Determine the (x, y) coordinate at the center of the cell enclosing the given text.  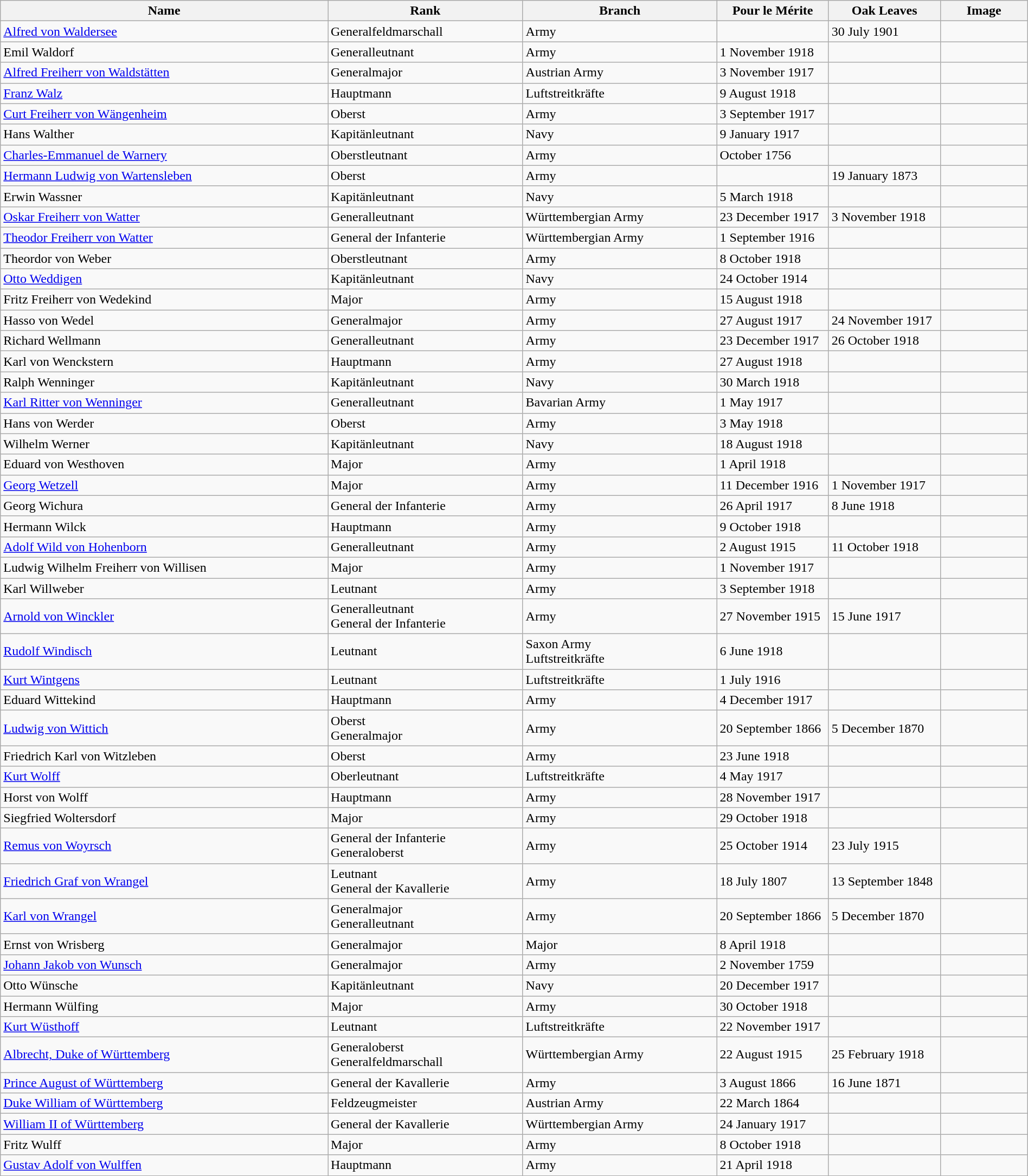
24 October 1914 (773, 279)
Friedrich Graf von Wrangel (164, 881)
Fritz Wulff (164, 1145)
22 March 1864 (773, 1103)
Georg Wetzell (164, 485)
27 August 1918 (773, 361)
Friedrich Karl von Witzleben (164, 756)
3 November 1917 (773, 73)
Hasso von Wedel (164, 320)
26 October 1918 (884, 341)
19 January 1873 (884, 176)
GeneraloberstGeneralfeldmarschall (426, 1055)
24 November 1917 (884, 320)
20 December 1917 (773, 985)
Kurt Wüsthoff (164, 1027)
3 September 1918 (773, 588)
3 August 1866 (773, 1083)
GeneralmajorGeneralleutnant (426, 916)
Oberleutnant (426, 777)
22 August 1915 (773, 1055)
2 August 1915 (773, 547)
30 July 1901 (884, 31)
LeutnantGeneral der Kavallerie (426, 881)
Eduard von Westhoven (164, 464)
6 June 1918 (773, 651)
4 May 1917 (773, 777)
25 October 1914 (773, 845)
Theodor Freiherr von Watter (164, 237)
30 October 1918 (773, 1006)
Kurt Wolff (164, 777)
Alfred Freiherr von Waldstätten (164, 73)
Saxon ArmyLuftstreitkräfte (620, 651)
Emil Waldorf (164, 52)
Georg Wichura (164, 506)
Oak Leaves (884, 11)
GeneralleutnantGeneral der Infanterie (426, 617)
3 September 1917 (773, 114)
Name (164, 11)
Generalfeldmarschall (426, 31)
Otto Weddigen (164, 279)
15 August 1918 (773, 300)
Gustav Adolf von Wulffen (164, 1165)
11 October 1918 (884, 547)
21 April 1918 (773, 1165)
15 June 1917 (884, 617)
Charles-Emmanuel de Warnery (164, 155)
23 July 1915 (884, 845)
Erwin Wassner (164, 196)
1 April 1918 (773, 464)
27 August 1917 (773, 320)
Hans von Werder (164, 423)
Karl von Wenckstern (164, 361)
Fritz Freiherr von Wedekind (164, 300)
Branch (620, 11)
Prince August of Württemberg (164, 1083)
Albrecht, Duke of Württemberg (164, 1055)
Hermann Wilck (164, 526)
Arnold von Winckler (164, 617)
OberstGeneralmajor (426, 728)
Curt Freiherr von Wängenheim (164, 114)
General der InfanterieGeneraloberst (426, 845)
8 June 1918 (884, 506)
Alfred von Waldersee (164, 31)
1 May 1917 (773, 403)
October 1756 (773, 155)
13 September 1848 (884, 881)
11 December 1916 (773, 485)
Richard Wellmann (164, 341)
18 August 1918 (773, 444)
18 July 1807 (773, 881)
29 October 1918 (773, 818)
3 November 1918 (884, 217)
3 May 1918 (773, 423)
Ernst von Wrisberg (164, 944)
Siegfried Woltersdorf (164, 818)
Bavarian Army (620, 403)
25 February 1918 (884, 1055)
8 April 1918 (773, 944)
2 November 1759 (773, 965)
Johann Jakob von Wunsch (164, 965)
Eduard Wittekind (164, 700)
Otto Wünsche (164, 985)
1 September 1916 (773, 237)
22 November 1917 (773, 1027)
Horst von Wolff (164, 797)
27 November 1915 (773, 617)
Image (984, 11)
Ludwig von Wittich (164, 728)
Ludwig Wilhelm Freiherr von Willisen (164, 567)
William II of Württemberg (164, 1124)
Theordor von Weber (164, 259)
Rank (426, 11)
23 June 1918 (773, 756)
9 January 1917 (773, 134)
9 August 1918 (773, 93)
Adolf Wild von Hohenborn (164, 547)
Rudolf Windisch (164, 651)
Franz Walz (164, 93)
Hans Walther (164, 134)
Duke William of Württemberg (164, 1103)
Ralph Wenninger (164, 382)
Karl von Wrangel (164, 916)
4 December 1917 (773, 700)
5 March 1918 (773, 196)
1 July 1916 (773, 680)
Kurt Wintgens (164, 680)
Pour le Mérite (773, 11)
Feldzeugmeister (426, 1103)
Hermann Ludwig von Wartensleben (164, 176)
1 November 1918 (773, 52)
28 November 1917 (773, 797)
26 April 1917 (773, 506)
9 October 1918 (773, 526)
Wilhelm Werner (164, 444)
Karl Willweber (164, 588)
Remus von Woyrsch (164, 845)
Oskar Freiherr von Watter (164, 217)
30 March 1918 (773, 382)
Hermann Wülfing (164, 1006)
24 January 1917 (773, 1124)
16 June 1871 (884, 1083)
Karl Ritter von Wenninger (164, 403)
